Locate the cell with the specified text and output its (X, Y) center coordinate. 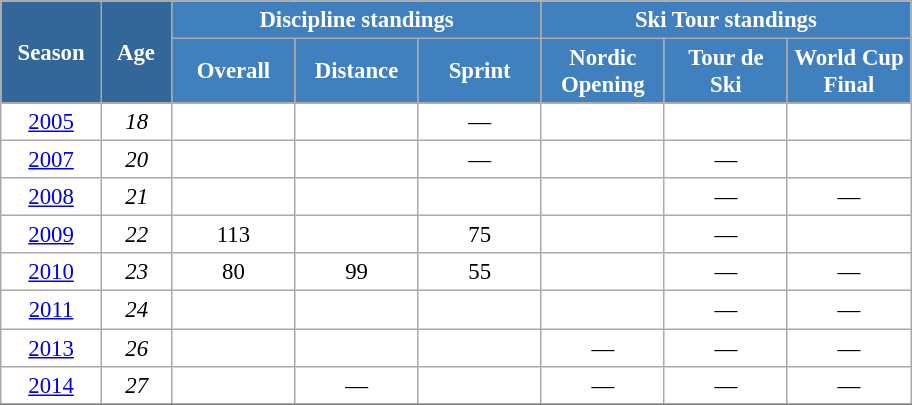
Overall (234, 72)
55 (480, 273)
Age (136, 52)
2005 (52, 122)
Ski Tour standings (726, 20)
18 (136, 122)
23 (136, 273)
2010 (52, 273)
113 (234, 235)
80 (234, 273)
24 (136, 310)
2008 (52, 197)
26 (136, 348)
Discipline standings (356, 20)
99 (356, 273)
27 (136, 385)
21 (136, 197)
2007 (52, 160)
Tour deSki (726, 72)
20 (136, 160)
2013 (52, 348)
2011 (52, 310)
2009 (52, 235)
2014 (52, 385)
Season (52, 52)
Distance (356, 72)
Sprint (480, 72)
NordicOpening (602, 72)
75 (480, 235)
22 (136, 235)
World CupFinal (848, 72)
